Locate the cell with the specified text and output its (x, y) center coordinate. 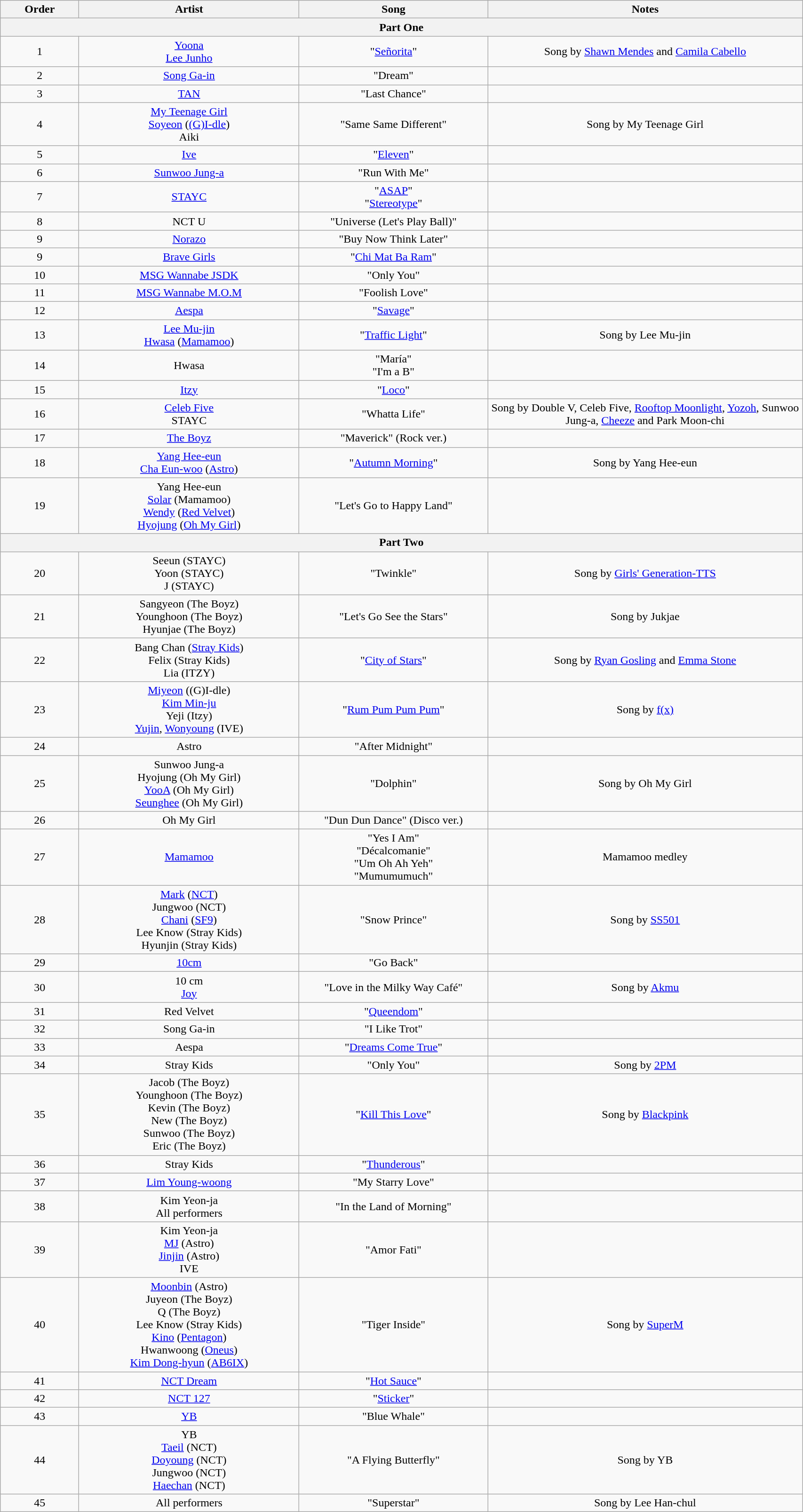
Jacob (The Boyz) Younghoon (The Boyz) Kevin (The Boyz) New (The Boyz) Sunwoo (The Boyz) Eric (The Boyz) (189, 1114)
Part Two (402, 543)
40 (40, 1324)
Artist (189, 9)
Song (393, 9)
33 (40, 1047)
2 (40, 76)
STAYC (189, 197)
39 (40, 1250)
11 (40, 293)
"Last Chance" (393, 94)
"Rum Pum Pum Pum" (393, 709)
34 (40, 1065)
Ive (189, 155)
Sunwoo Jung-a (189, 173)
Song by YB (645, 1460)
YB Taeil (NCT) Doyoung (NCT) Jungwoo (NCT) Haechan (NCT) (189, 1460)
Mamamoo (189, 858)
31 (40, 1011)
"City of Stars" (393, 660)
5 (40, 155)
Mamamoo medley (645, 858)
10cm (189, 963)
16 (40, 414)
"Whatta Life" (393, 414)
TAN (189, 94)
Song by Akmu (645, 987)
44 (40, 1460)
MSG Wannabe M.O.M (189, 293)
13 (40, 335)
Seeun (STAYC) Yoon (STAYC) J (STAYC) (189, 573)
22 (40, 660)
Song by f(x) (645, 709)
38 (40, 1206)
Song by Oh My Girl (645, 783)
Yang Hee-eun Cha Eun-woo (Astro) (189, 463)
The Boyz (189, 438)
"ASAP" "Stereotype" (393, 197)
Celeb Five STAYC (189, 414)
25 (40, 783)
"Señorita" (393, 52)
Song by Lee Han-chul (645, 1503)
Song by My Teenage Girl (645, 124)
43 (40, 1417)
"Let's Go to Happy Land" (393, 506)
Lim Young-woong (189, 1182)
Song by Lee Mu-jin (645, 335)
24 (40, 746)
7 (40, 197)
Brave Girls (189, 257)
"Hot Sauce" (393, 1381)
Sunwoo Jung-aHyojung (Oh My Girl) YooA (Oh My Girl) Seunghee (Oh My Girl) (189, 783)
Song by Jukjae (645, 616)
MSG Wannabe JSDK (189, 275)
Song by Blackpink (645, 1114)
45 (40, 1503)
Notes (645, 9)
"Go Back" (393, 963)
"After Midnight" (393, 746)
"Dreams Come True" (393, 1047)
19 (40, 506)
6 (40, 173)
Kim Yeon-jaAll performers (189, 1206)
Itzy (189, 390)
41 (40, 1381)
12 (40, 311)
32 (40, 1029)
"Thunderous" (393, 1164)
"Queendom" (393, 1011)
Norazo (189, 239)
4 (40, 124)
Song by 2PM (645, 1065)
Song by Ryan Gosling and Emma Stone (645, 660)
"Yes I Am""Décalcomanie""Um Oh Ah Yeh""Mumumumuch" (393, 858)
"Savage" (393, 311)
NCT 127 (189, 1399)
8 (40, 221)
"María""I'm a B" (393, 366)
"Chi Mat Ba Ram" (393, 257)
Red Velvet (189, 1011)
29 (40, 963)
"Same Same Different" (393, 124)
"Amor Fati" (393, 1250)
Mark (NCT) Jungwoo (NCT) Chani (SF9) Lee Know (Stray Kids) Hyunjin (Stray Kids) (189, 920)
Miyeon ((G)I-dle)Kim Min-juYeji (Itzy)Yujin, Wonyoung (IVE) (189, 709)
"A Flying Butterfly" (393, 1460)
42 (40, 1399)
Song by Shawn Mendes and Camila Cabello (645, 52)
YB (189, 1417)
"Universe (Let's Play Ball)" (393, 221)
"Superstar" (393, 1503)
23 (40, 709)
NCT U (189, 221)
"Eleven" (393, 155)
"I Like Trot" (393, 1029)
"Dream" (393, 76)
Song by Yang Hee-eun (645, 463)
Kim Yeon-ja MJ (Astro) Jinjin (Astro) IVE (189, 1250)
"Kill This Love" (393, 1114)
Song by Girls' Generation-TTS (645, 573)
"Blue Whale" (393, 1417)
28 (40, 920)
"Dolphin" (393, 783)
All performers (189, 1503)
14 (40, 366)
Bang Chan (Stray Kids) Felix (Stray Kids) Lia (ITZY) (189, 660)
"Twinkle" (393, 573)
27 (40, 858)
"In the Land of Morning" (393, 1206)
My Teenage Girl Soyeon ((G)I-dle) Aiki (189, 124)
Song by Double V, Celeb Five, Rooftop Moonlight, Yozoh, Sunwoo Jung-a, Cheeze and Park Moon-chi (645, 414)
3 (40, 94)
"Tiger Inside" (393, 1324)
Part One (402, 27)
36 (40, 1164)
Yoona Lee Junho (189, 52)
"Love in the Milky Way Café" (393, 987)
Song by SS501 (645, 920)
21 (40, 616)
"Run With Me" (393, 173)
NCT Dream (189, 1381)
"Sticker" (393, 1399)
10 cmJoy (189, 987)
37 (40, 1182)
"Maverick" (Rock ver.) (393, 438)
Song by SuperM (645, 1324)
Yang Hee-eun Solar (Mamamoo) Wendy (Red Velvet) Hyojung (Oh My Girl) (189, 506)
"Dun Dun Dance" (Disco ver.) (393, 820)
30 (40, 987)
Astro (189, 746)
Order (40, 9)
35 (40, 1114)
20 (40, 573)
"Traffic Light" (393, 335)
Oh My Girl (189, 820)
26 (40, 820)
Hwasa (189, 366)
Moonbin (Astro) Juyeon (The Boyz) Q (The Boyz) Lee Know (Stray Kids) Kino (Pentagon) Hwanwoong (Oneus) Kim Dong-hyun (AB6IX) (189, 1324)
10 (40, 275)
"Autumn Morning" (393, 463)
1 (40, 52)
"Foolish Love" (393, 293)
17 (40, 438)
18 (40, 463)
Lee Mu-jin Hwasa (Mamamoo) (189, 335)
Sangyeon (The Boyz) Younghoon (The Boyz) Hyunjae (The Boyz) (189, 616)
"Buy Now Think Later" (393, 239)
"Loco" (393, 390)
"Let's Go See the Stars" (393, 616)
"Snow Prince" (393, 920)
15 (40, 390)
"My Starry Love" (393, 1182)
